For the text-containing cell, return its midpoint in (x, y) coordinate format. 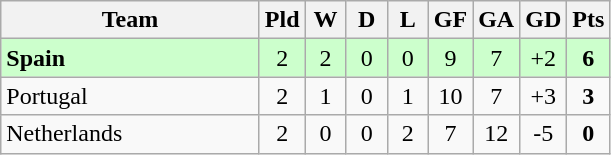
D (366, 20)
6 (588, 58)
Spain (130, 58)
+3 (544, 96)
-5 (544, 134)
3 (588, 96)
GA (496, 20)
9 (450, 58)
10 (450, 96)
Netherlands (130, 134)
+2 (544, 58)
Pld (282, 20)
Portugal (130, 96)
GD (544, 20)
Team (130, 20)
GF (450, 20)
W (326, 20)
Pts (588, 20)
L (408, 20)
12 (496, 134)
